From the cell containing the given text, extract its center point as (X, Y) coordinate. 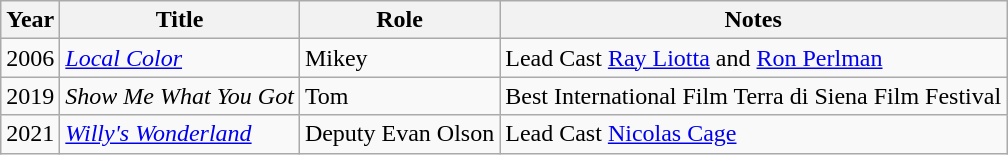
Deputy Evan Olson (399, 134)
Role (399, 20)
Lead Cast Nicolas Cage (754, 134)
Show Me What You Got (180, 96)
2019 (30, 96)
Title (180, 20)
Lead Cast Ray Liotta and Ron Perlman (754, 58)
Notes (754, 20)
Year (30, 20)
2006 (30, 58)
Best International Film Terra di Siena Film Festival (754, 96)
Local Color (180, 58)
Tom (399, 96)
2021 (30, 134)
Mikey (399, 58)
Willy's Wonderland (180, 134)
